Detect which cell encompasses the target text, then output its (x, y) center coordinate. 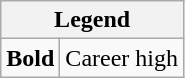
Career high (122, 58)
Legend (92, 20)
Bold (30, 58)
